From the cell containing the given text, extract its center point as [x, y] coordinate. 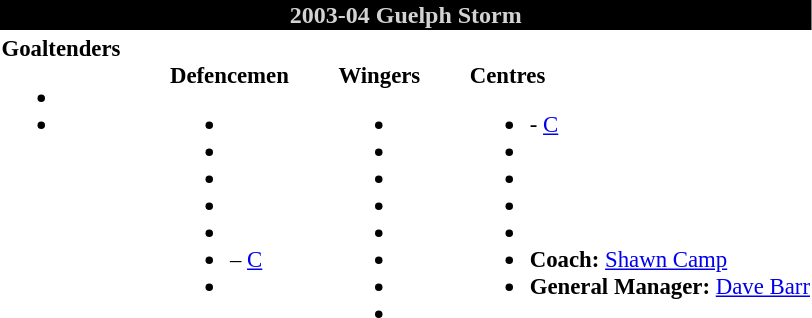
2003-04 Guelph Storm [406, 15]
